Search for the cell housing the specified text and yield its (x, y) center coordinate. 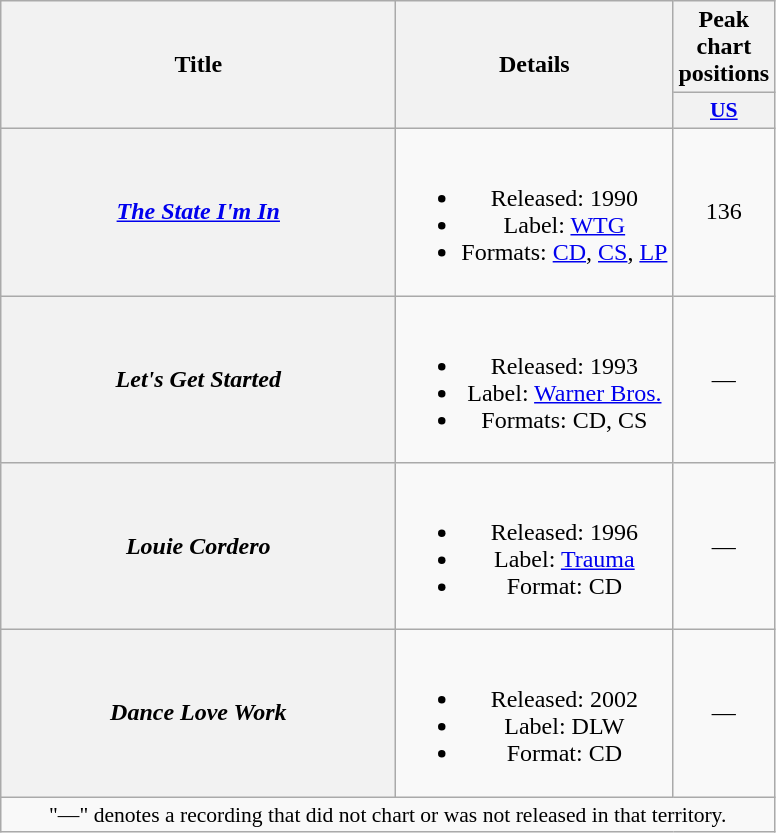
Details (534, 65)
Let's Get Started (198, 380)
US (724, 111)
Released: 1993Label: Warner Bros.Formats: CD, CS (534, 380)
Louie Cordero (198, 546)
Title (198, 65)
The State I'm In (198, 212)
Dance Love Work (198, 714)
Peak chart positions (724, 47)
Released: 2002Label: DLWFormat: CD (534, 714)
Released: 1996Label: TraumaFormat: CD (534, 546)
Released: 1990Label: WTGFormats: CD, CS, LP (534, 212)
136 (724, 212)
"—" denotes a recording that did not chart or was not released in that territory. (388, 815)
